Extract the (x, y) coordinate from the center of the cell holding the provided text.  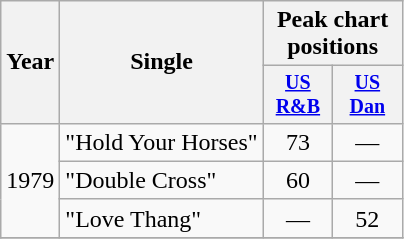
USDan (368, 94)
1979 (30, 180)
"Double Cross" (162, 180)
"Hold Your Horses" (162, 142)
73 (298, 142)
Peak chart positions (332, 34)
60 (298, 180)
USR&B (298, 94)
Single (162, 62)
"Love Thang" (162, 218)
52 (368, 218)
Year (30, 62)
